Capture the cell that displays the provided text and extract its [X, Y] central coordinate. 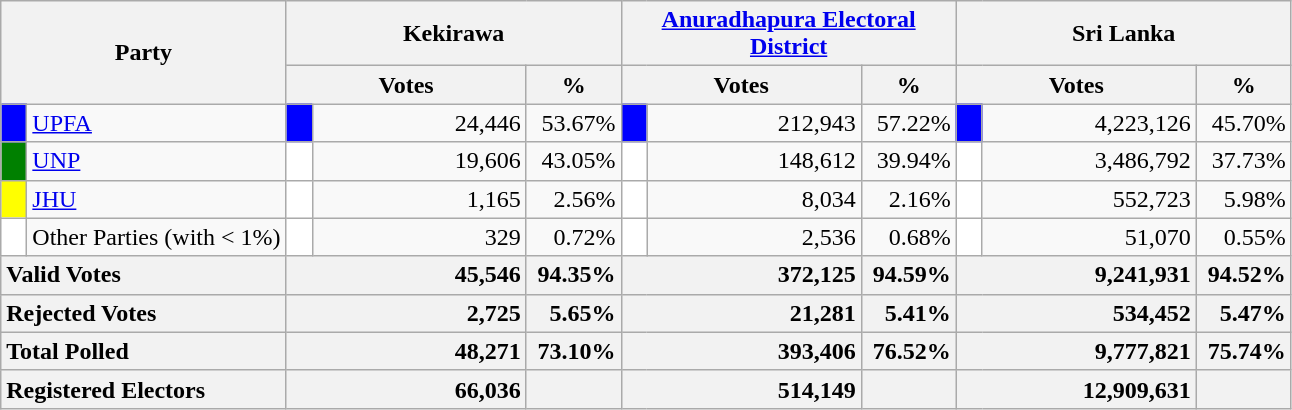
19,606 [419, 161]
393,406 [741, 351]
21,281 [741, 313]
5.65% [574, 313]
12,909,631 [1076, 389]
Total Polled [144, 351]
Sri Lanka [1124, 34]
75.74% [1244, 351]
2,725 [406, 313]
Anuradhapura Electoral District [788, 34]
212,943 [754, 123]
Kekirawa [454, 34]
2.56% [574, 199]
39.94% [908, 161]
66,036 [406, 389]
5.47% [1244, 313]
148,612 [754, 161]
UPFA [156, 123]
534,452 [1076, 313]
51,070 [1089, 237]
43.05% [574, 161]
514,149 [741, 389]
5.41% [908, 313]
94.52% [1244, 275]
Party [144, 52]
329 [419, 237]
48,271 [406, 351]
73.10% [574, 351]
57.22% [908, 123]
Registered Electors [144, 389]
2.16% [908, 199]
9,777,821 [1076, 351]
53.67% [574, 123]
37.73% [1244, 161]
94.35% [574, 275]
9,241,931 [1076, 275]
24,446 [419, 123]
3,486,792 [1089, 161]
1,165 [419, 199]
5.98% [1244, 199]
Rejected Votes [144, 313]
372,125 [741, 275]
0.55% [1244, 237]
JHU [156, 199]
4,223,126 [1089, 123]
76.52% [908, 351]
Other Parties (with < 1%) [156, 237]
0.68% [908, 237]
0.72% [574, 237]
45,546 [406, 275]
2,536 [754, 237]
45.70% [1244, 123]
552,723 [1089, 199]
UNP [156, 161]
94.59% [908, 275]
8,034 [754, 199]
Valid Votes [144, 275]
